Return the (x, y) coordinate for the center point of the cell that contains the specified text.  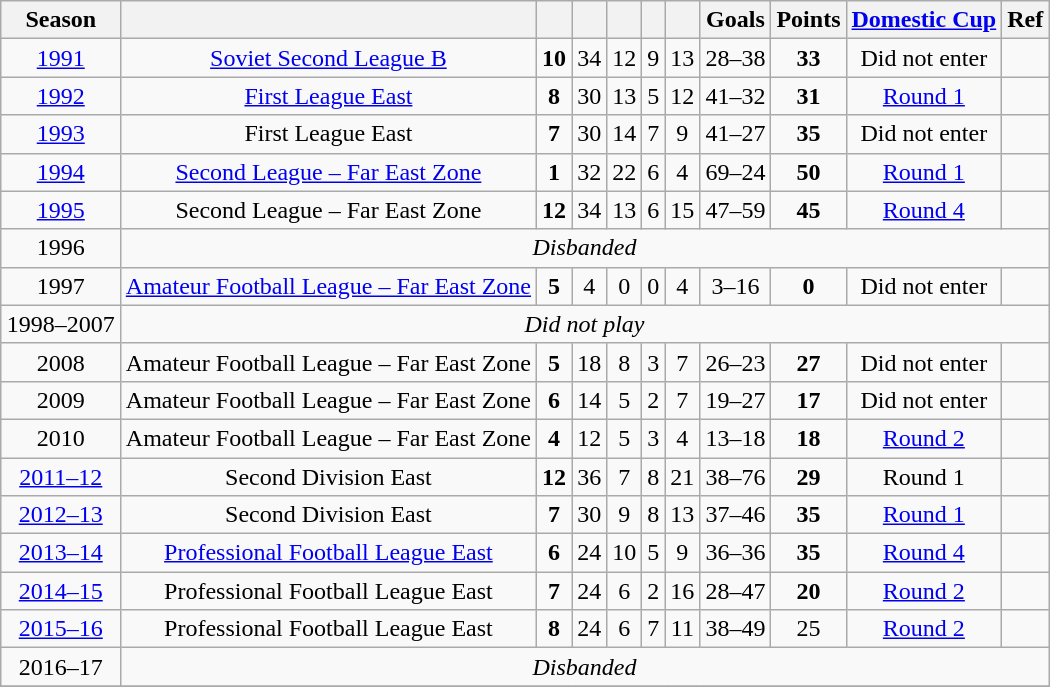
3–16 (736, 286)
26–23 (736, 362)
38–49 (736, 629)
69–24 (736, 172)
11 (682, 629)
1998–2007 (60, 324)
Points (808, 20)
16 (682, 591)
1997 (60, 286)
2011–12 (60, 477)
15 (682, 210)
1996 (60, 248)
29 (808, 477)
41–27 (736, 134)
Goals (736, 20)
31 (808, 96)
13–18 (736, 438)
Did not play (584, 324)
2015–16 (60, 629)
27 (808, 362)
1 (554, 172)
21 (682, 477)
17 (808, 400)
2008 (60, 362)
1991 (60, 58)
28–38 (736, 58)
22 (624, 172)
41–32 (736, 96)
1994 (60, 172)
32 (590, 172)
2014–15 (60, 591)
37–46 (736, 515)
36 (590, 477)
45 (808, 210)
Ref (1026, 20)
19–27 (736, 400)
Domestic Cup (924, 20)
47–59 (736, 210)
2013–14 (60, 553)
33 (808, 58)
36–36 (736, 553)
38–76 (736, 477)
25 (808, 629)
2010 (60, 438)
1993 (60, 134)
2009 (60, 400)
2016–17 (60, 667)
20 (808, 591)
28–47 (736, 591)
2012–13 (60, 515)
1995 (60, 210)
Season (60, 20)
1992 (60, 96)
50 (808, 172)
Soviet Second League B (328, 58)
